Scan for the cell matching the given text and deliver its (X, Y) coordinate at center. 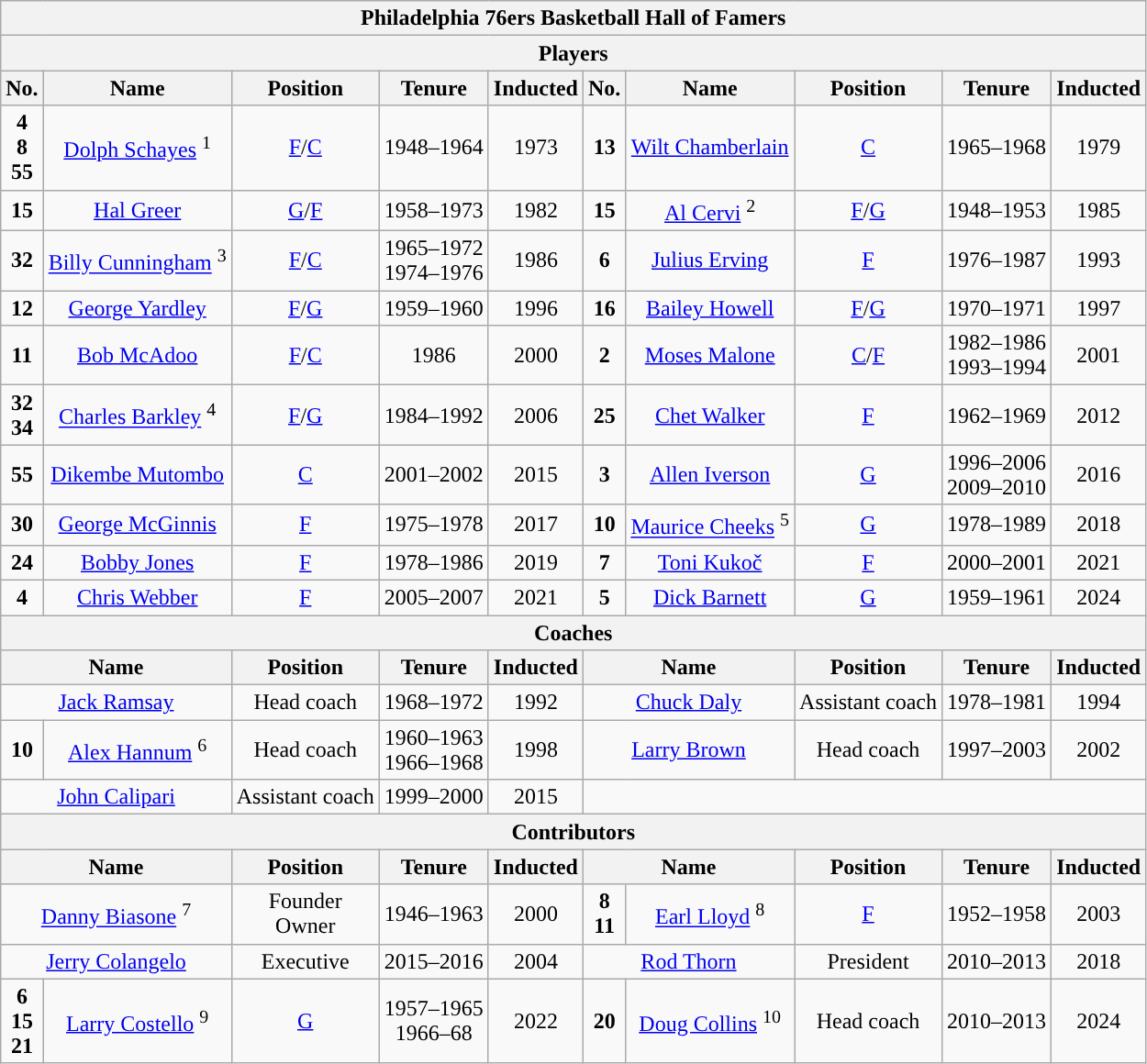
Alex Hannum 6 (138, 750)
1948–1953 (997, 211)
4855 (22, 148)
Dikembe Mutombo (138, 475)
1997 (1099, 308)
30 (22, 525)
2019 (536, 562)
Jack Ramsay (116, 703)
1965–19721974–1976 (433, 260)
1998 (536, 750)
President (868, 961)
1958–1973 (433, 211)
Rod Thorn (688, 961)
1962–1969 (997, 415)
Hal Greer (138, 211)
Doug Collins 10 (710, 1021)
Jerry Colangelo (116, 961)
16 (604, 308)
Chris Webber (138, 597)
1975–1978 (433, 525)
3234 (22, 415)
2000–2001 (997, 562)
Larry Costello 9 (138, 1021)
C/F (868, 356)
Bailey Howell (710, 308)
2001–2002 (433, 475)
1978–1989 (997, 525)
G/F (305, 211)
20 (604, 1021)
3 (604, 475)
1982–19861993–1994 (997, 356)
1985 (1099, 211)
6 (604, 260)
FounderOwner (305, 914)
Players (573, 53)
Julius Erving (710, 260)
2004 (536, 961)
12 (22, 308)
2016 (1099, 475)
1999–2000 (433, 797)
1946–1963 (433, 914)
11 (22, 356)
Wilt Chamberlain (710, 148)
1978–1986 (433, 562)
2002 (1099, 750)
1994 (1099, 703)
Earl Lloyd 8 (710, 914)
1957–19651966–68 (433, 1021)
2022 (536, 1021)
32 (22, 260)
1984–1992 (433, 415)
2015–2016 (433, 961)
Coaches (573, 633)
Billy Cunningham 3 (138, 260)
2006 (536, 415)
1992 (536, 703)
1968–1972 (433, 703)
1976–1987 (997, 260)
Bob McAdoo (138, 356)
George McGinnis (138, 525)
Dick Barnett (710, 597)
1952–1958 (997, 914)
1965–1968 (997, 148)
1959–1960 (433, 308)
Larry Brown (688, 750)
2005–2007 (433, 597)
1970–1971 (997, 308)
John Calipari (116, 797)
7 (604, 562)
Maurice Cheeks 5 (710, 525)
1960–19631966–1968 (433, 750)
Danny Biasone 7 (116, 914)
1978–1981 (997, 703)
Moses Malone (710, 356)
Charles Barkley 4 (138, 415)
Philadelphia 76ers Basketball Hall of Famers (573, 18)
55 (22, 475)
2017 (536, 525)
George Yardley (138, 308)
811 (604, 914)
5 (604, 597)
2001 (1099, 356)
1979 (1099, 148)
1996–20062009–2010 (997, 475)
Allen Iverson (710, 475)
Toni Kukoč (710, 562)
Al Cervi 2 (710, 211)
4 (22, 597)
2012 (1099, 415)
2003 (1099, 914)
1997–2003 (997, 750)
Chuck Daly (688, 703)
Contributors (573, 832)
13 (604, 148)
1996 (536, 308)
2 (604, 356)
1973 (536, 148)
25 (604, 415)
24 (22, 562)
Executive (305, 961)
61521 (22, 1021)
Dolph Schayes 1 (138, 148)
1982 (536, 211)
Bobby Jones (138, 562)
1948–1964 (433, 148)
Chet Walker (710, 415)
1959–1961 (997, 597)
1993 (1099, 260)
